Identify which cell holds the provided text, then report its (x, y) central coordinate. 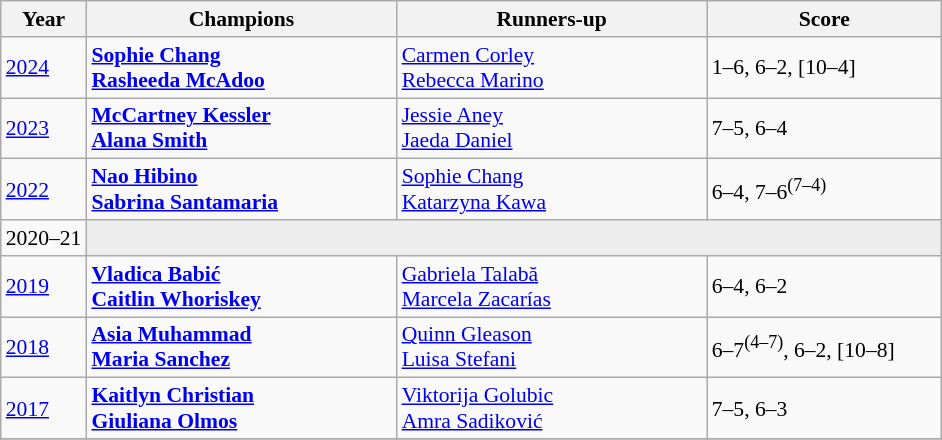
Nao Hibino Sabrina Santamaria (241, 190)
Carmen Corley Rebecca Marino (552, 68)
2018 (44, 348)
2020–21 (44, 238)
7–5, 6–3 (824, 408)
McCartney Kessler Alana Smith (241, 128)
Kaitlyn Christian Giuliana Olmos (241, 408)
2024 (44, 68)
Sophie Chang Rasheeda McAdoo (241, 68)
Vladica Babić Caitlin Whoriskey (241, 286)
Jessie Aney Jaeda Daniel (552, 128)
2023 (44, 128)
Sophie Chang Katarzyna Kawa (552, 190)
2017 (44, 408)
7–5, 6–4 (824, 128)
6–7(4–7), 6–2, [10–8] (824, 348)
1–6, 6–2, [10–4] (824, 68)
Champions (241, 19)
Viktorija Golubic Amra Sadiković (552, 408)
Year (44, 19)
6–4, 6–2 (824, 286)
Gabriela Talabă Marcela Zacarías (552, 286)
Quinn Gleason Luisa Stefani (552, 348)
Score (824, 19)
Asia Muhammad Maria Sanchez (241, 348)
2022 (44, 190)
6–4, 7–6(7–4) (824, 190)
Runners-up (552, 19)
2019 (44, 286)
